Detect which cell encompasses the target text, then output its [x, y] center coordinate. 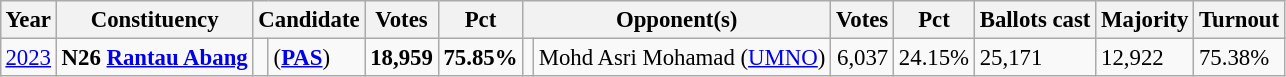
12,922 [1145, 57]
Opponent(s) [677, 20]
18,959 [402, 57]
75.85% [480, 57]
25,171 [1034, 57]
Ballots cast [1034, 20]
(PAS) [316, 57]
Majority [1145, 20]
Candidate [309, 20]
6,037 [862, 57]
24.15% [934, 57]
75.38% [1240, 57]
Turnout [1240, 20]
2023 [28, 57]
N26 Rantau Abang [154, 57]
Constituency [154, 20]
Year [28, 20]
Mohd Asri Mohamad (UMNO) [682, 57]
